Identify which cell holds the provided text, then report its (x, y) central coordinate. 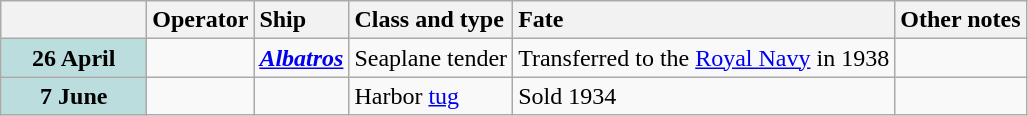
Ship (302, 20)
Sold 1934 (704, 96)
Albatros (302, 58)
Class and type (431, 20)
Harbor tug (431, 96)
Operator (200, 20)
Other notes (960, 20)
Fate (704, 20)
Transferred to the Royal Navy in 1938 (704, 58)
Seaplane tender (431, 58)
26 April (74, 58)
7 June (74, 96)
